Return the [X, Y] coordinate for the center point of the cell that contains the specified text.  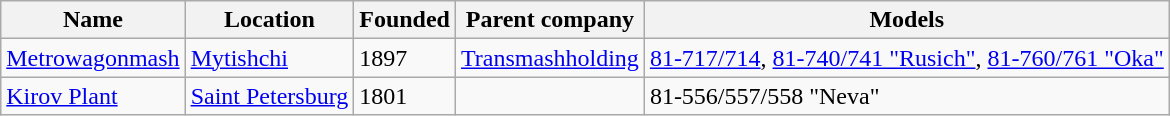
Parent company [550, 20]
1801 [405, 96]
81-556/557/558 "Neva" [906, 96]
81-717/714, 81-740/741 "Rusich", 81-760/761 "Oka" [906, 58]
Metrowagonmash [93, 58]
Saint Petersburg [270, 96]
Models [906, 20]
Location [270, 20]
Transmashholding [550, 58]
Mytishchi [270, 58]
Kirov Plant [93, 96]
Name [93, 20]
1897 [405, 58]
Founded [405, 20]
